Scan for the cell matching the given text and deliver its [X, Y] coordinate at center. 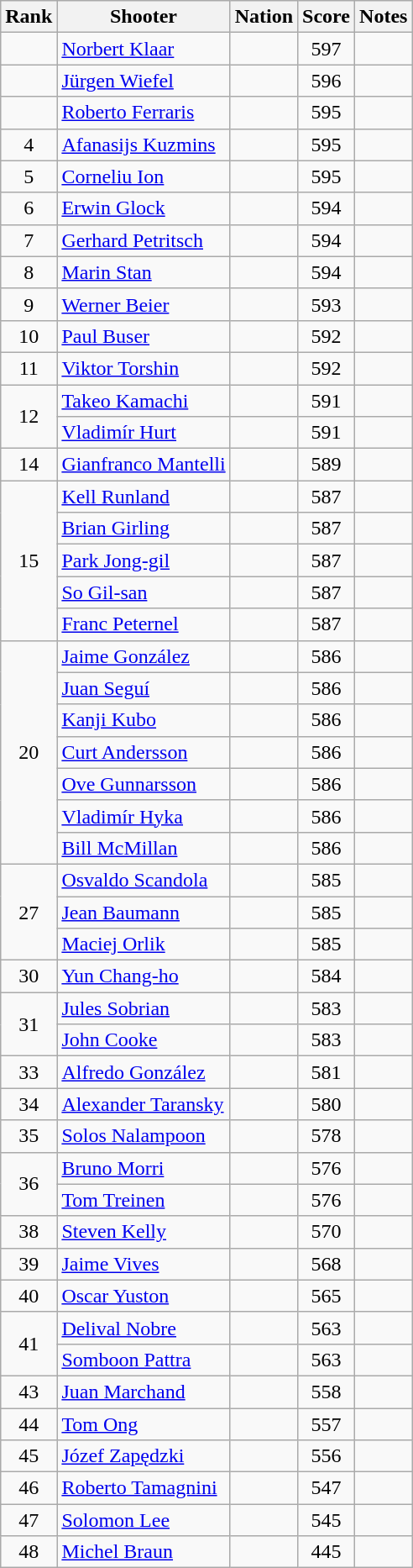
Jaime Vives [144, 1264]
Vladimír Hyka [144, 816]
9 [29, 304]
597 [327, 49]
Marin Stan [144, 272]
Curt Andersson [144, 752]
Corneliu Ion [144, 176]
36 [29, 1184]
41 [29, 1344]
43 [29, 1392]
48 [29, 1552]
Bruno Morri [144, 1168]
7 [29, 240]
Afanasijs Kuzmins [144, 145]
556 [327, 1456]
Roberto Tamagnini [144, 1488]
Bill McMillan [144, 848]
558 [327, 1392]
570 [327, 1232]
Brian Girling [144, 529]
35 [29, 1136]
40 [29, 1296]
Werner Beier [144, 304]
45 [29, 1456]
46 [29, 1488]
10 [29, 336]
John Cooke [144, 1040]
12 [29, 417]
Jaime González [144, 656]
Roberto Ferraris [144, 113]
Gianfranco Mantelli [144, 465]
Alexander Taransky [144, 1104]
39 [29, 1264]
Shooter [144, 17]
Delival Nobre [144, 1328]
Park Jong-gil [144, 560]
Jules Sobrian [144, 1008]
Nation [264, 17]
Steven Kelly [144, 1232]
545 [327, 1520]
47 [29, 1520]
547 [327, 1488]
Takeo Kamachi [144, 401]
Juan Seguí [144, 688]
Rank [29, 17]
581 [327, 1072]
4 [29, 145]
445 [327, 1552]
11 [29, 368]
31 [29, 1024]
Notes [384, 17]
20 [29, 752]
Juan Marchand [144, 1392]
Solos Nalampoon [144, 1136]
589 [327, 465]
Yun Chang-ho [144, 976]
Norbert Klaar [144, 49]
5 [29, 176]
Tom Ong [144, 1424]
Jean Baumann [144, 912]
Oscar Yuston [144, 1296]
Erwin Glock [144, 208]
Alfredo González [144, 1072]
38 [29, 1232]
Vladimír Hurt [144, 433]
Kanji Kubo [144, 720]
6 [29, 208]
Jürgen Wiefel [144, 81]
565 [327, 1296]
593 [327, 304]
14 [29, 465]
27 [29, 912]
So Gil-san [144, 592]
Michel Braun [144, 1552]
Józef Zapędzki [144, 1456]
Ove Gunnarsson [144, 784]
34 [29, 1104]
Somboon Pattra [144, 1360]
Maciej Orlik [144, 944]
33 [29, 1072]
Viktor Torshin [144, 368]
Tom Treinen [144, 1200]
568 [327, 1264]
557 [327, 1424]
30 [29, 976]
Gerhard Petritsch [144, 240]
Osvaldo Scandola [144, 880]
15 [29, 560]
584 [327, 976]
Kell Runland [144, 497]
Score [327, 17]
8 [29, 272]
44 [29, 1424]
578 [327, 1136]
Solomon Lee [144, 1520]
Paul Buser [144, 336]
Franc Peternel [144, 624]
580 [327, 1104]
596 [327, 81]
